Pinpoint the cell where the given text exists, returning its [x, y] midpoint coordinate. 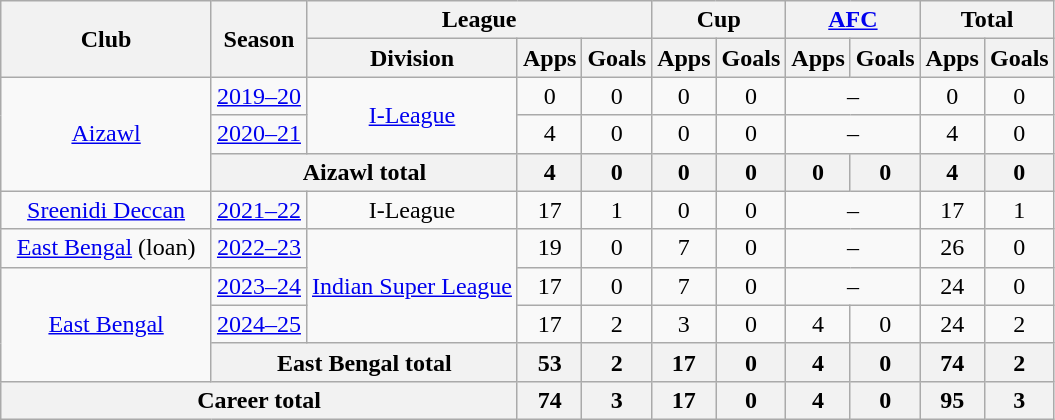
53 [549, 362]
East Bengal (loan) [106, 248]
2021–22 [258, 210]
19 [549, 248]
95 [952, 400]
2022–23 [258, 248]
Indian Super League [412, 286]
Season [258, 39]
Aizawl [106, 134]
2020–21 [258, 134]
AFC [853, 20]
2024–25 [258, 324]
League [478, 20]
26 [952, 248]
Division [412, 58]
Total [987, 20]
2023–24 [258, 286]
Career total [260, 400]
Sreenidi Deccan [106, 210]
East Bengal total [364, 362]
Aizawl total [364, 172]
2019–20 [258, 96]
Club [106, 39]
East Bengal [106, 324]
Cup [719, 20]
